Scan for the cell matching the given text and deliver its (x, y) coordinate at center. 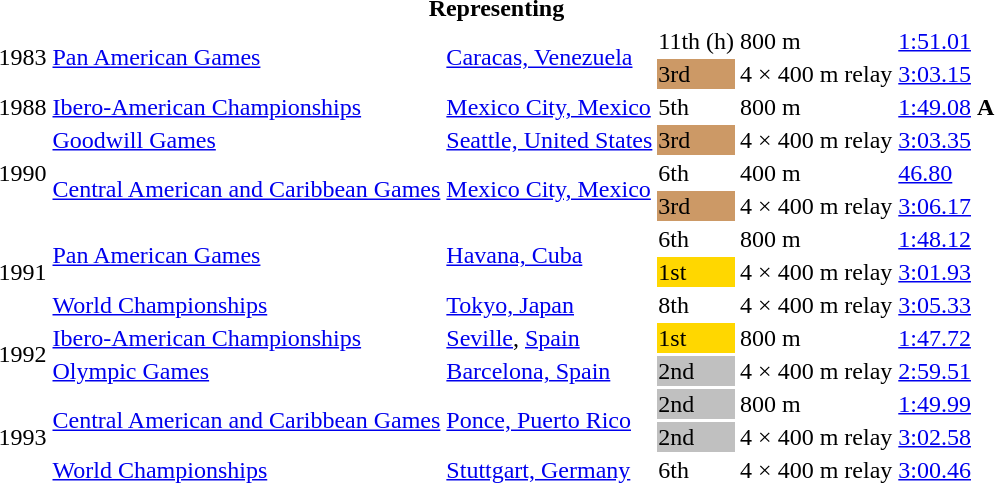
Seattle, United States (550, 140)
11th (h) (696, 41)
Ponce, Puerto Rico (550, 420)
Olympic Games (246, 371)
5th (696, 107)
400 m (816, 173)
Goodwill Games (246, 140)
Tokyo, Japan (550, 305)
World Championships (246, 305)
Caracas, Venezuela (550, 58)
Barcelona, Spain (550, 371)
Seville, Spain (550, 338)
Havana, Cuba (550, 256)
8th (696, 305)
